Pinpoint the cell where the given text exists, returning its [x, y] midpoint coordinate. 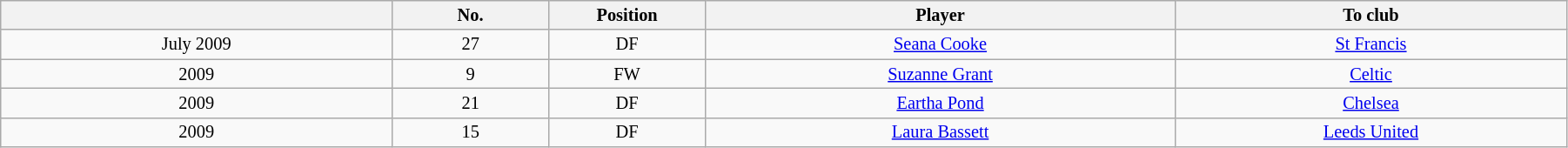
Leeds United [1371, 132]
Position [627, 15]
15 [471, 132]
To club [1371, 15]
Seana Cooke [941, 44]
Celtic [1371, 74]
St Francis [1371, 44]
July 2009 [197, 44]
Chelsea [1371, 103]
27 [471, 44]
Laura Bassett [941, 132]
9 [471, 74]
Player [941, 15]
No. [471, 15]
Suzanne Grant [941, 74]
Eartha Pond [941, 103]
21 [471, 103]
FW [627, 74]
